Determine the [X, Y] coordinate at the center of the cell enclosing the given text.  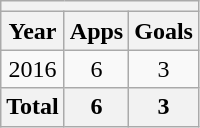
2016 [33, 69]
Total [33, 107]
Goals [164, 31]
Apps [96, 31]
Year [33, 31]
